Provide the (x, y) coordinate of the cell's center where the given text is located.  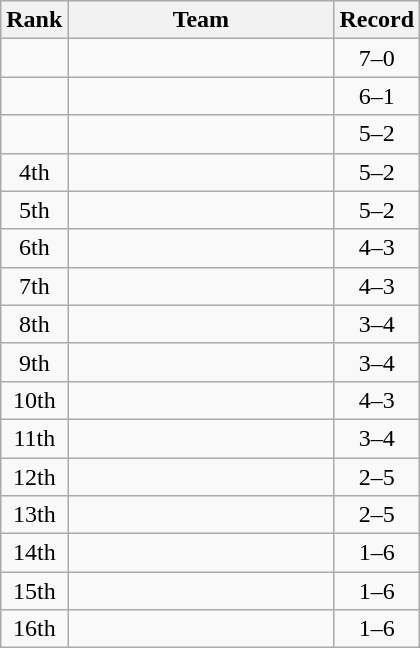
6–1 (377, 96)
16th (34, 629)
7–0 (377, 58)
Record (377, 20)
7th (34, 286)
13th (34, 515)
Team (201, 20)
14th (34, 553)
5th (34, 210)
6th (34, 248)
12th (34, 477)
Rank (34, 20)
15th (34, 591)
11th (34, 438)
4th (34, 172)
9th (34, 362)
8th (34, 324)
10th (34, 400)
